From the cell containing the given text, extract its center point as (x, y) coordinate. 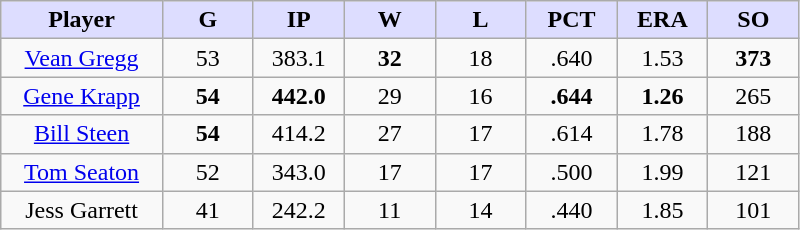
242.2 (298, 210)
ERA (662, 20)
IP (298, 20)
121 (754, 172)
32 (390, 58)
1.85 (662, 210)
Jess Garrett (82, 210)
.500 (572, 172)
265 (754, 96)
SO (754, 20)
14 (480, 210)
.614 (572, 134)
.644 (572, 96)
Player (82, 20)
G (208, 20)
101 (754, 210)
343.0 (298, 172)
1.26 (662, 96)
1.99 (662, 172)
Bill Steen (82, 134)
383.1 (298, 58)
.440 (572, 210)
41 (208, 210)
27 (390, 134)
Tom Seaton (82, 172)
.640 (572, 58)
29 (390, 96)
1.78 (662, 134)
16 (480, 96)
442.0 (298, 96)
PCT (572, 20)
414.2 (298, 134)
Vean Gregg (82, 58)
53 (208, 58)
Gene Krapp (82, 96)
373 (754, 58)
188 (754, 134)
18 (480, 58)
52 (208, 172)
W (390, 20)
L (480, 20)
1.53 (662, 58)
11 (390, 210)
